Output the (X, Y) coordinate of the center of the cell containing the given text.  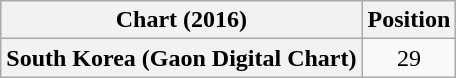
29 (409, 58)
Position (409, 20)
South Korea (Gaon Digital Chart) (182, 58)
Chart (2016) (182, 20)
